Return [X, Y] of the center of cell containing provided text 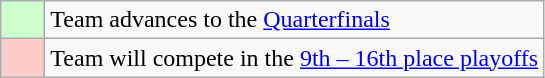
Team will compete in the 9th – 16th place playoffs [294, 58]
Team advances to the Quarterfinals [294, 20]
